Detect which cell encompasses the target text, then output its (x, y) center coordinate. 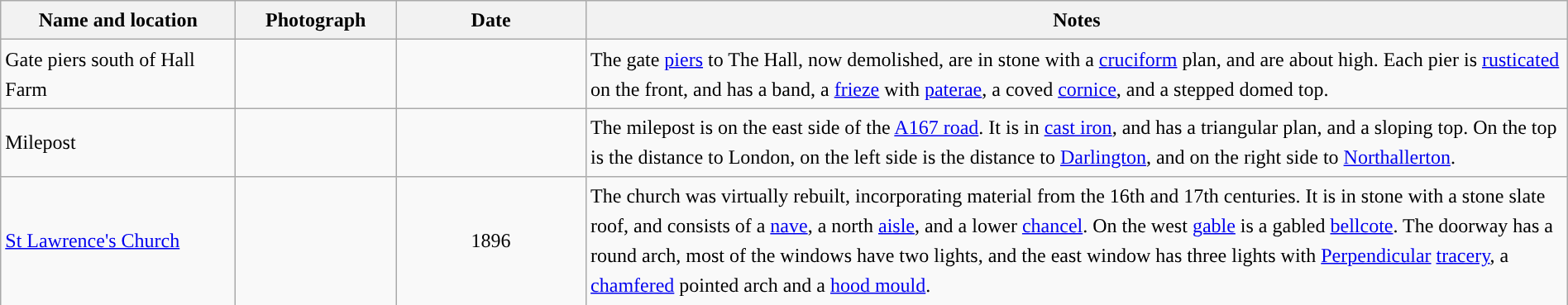
Date (491, 20)
Photograph (316, 20)
Name and location (118, 20)
St Lawrence's Church (118, 241)
Gate piers south of Hall Farm (118, 74)
1896 (491, 241)
Milepost (118, 142)
Notes (1077, 20)
